Output the [x, y] coordinate of the center of the cell containing the given text.  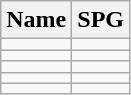
Name [36, 20]
SPG [101, 20]
